Search for the cell housing the specified text and yield its (x, y) center coordinate. 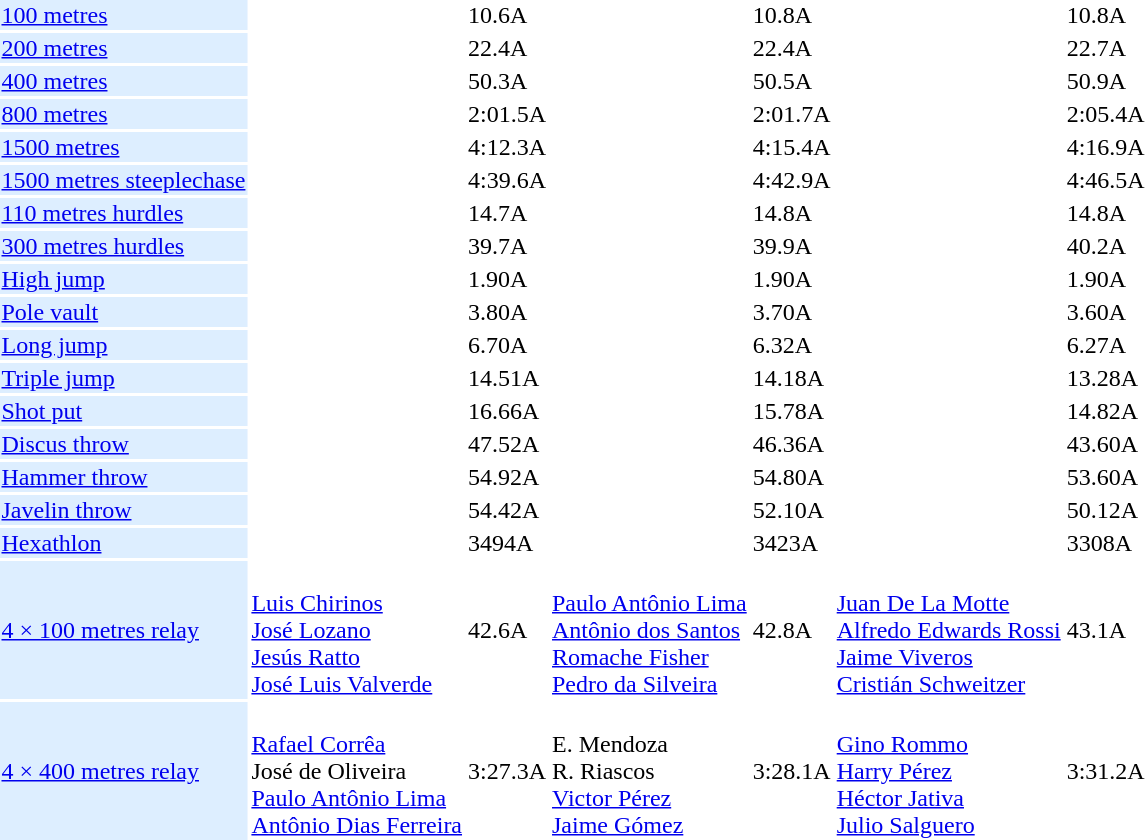
3423A (792, 543)
Luis Chirinos José Lozano Jesús Ratto José Luis Valverde (357, 630)
50.5A (792, 81)
52.10A (792, 510)
4 × 400 metres relay (124, 771)
1500 metres steeplechase (124, 180)
3494A (508, 543)
14.51A (508, 378)
6.32A (792, 345)
2:01.7A (792, 114)
4:15.4A (792, 147)
3:27.3A (508, 771)
39.9A (792, 246)
46.36A (792, 444)
42.8A (792, 630)
300 metres hurdles (124, 246)
14.18A (792, 378)
Gino Rommo Harry Pérez Héctor Jativa Julio Salguero (948, 771)
14.7A (508, 213)
15.78A (792, 411)
400 metres (124, 81)
39.7A (508, 246)
Shot put (124, 411)
110 metres hurdles (124, 213)
3.80A (508, 312)
800 metres (124, 114)
42.6A (508, 630)
Paulo Antônio Lima Antônio dos Santos Romache Fisher Pedro da Silveira (650, 630)
4:12.3A (508, 147)
Pole vault (124, 312)
Hammer throw (124, 477)
Hexathlon (124, 543)
54.42A (508, 510)
Rafael Corrêa José de Oliveira Paulo Antônio Lima Antônio Dias Ferreira (357, 771)
16.66A (508, 411)
E. Mendoza R. Riascos Victor Pérez Jaime Gómez (650, 771)
3:28.1A (792, 771)
4:39.6A (508, 180)
Long jump (124, 345)
14.8A (792, 213)
Triple jump (124, 378)
10.6A (508, 15)
High jump (124, 279)
10.8A (792, 15)
54.80A (792, 477)
2:01.5A (508, 114)
Javelin throw (124, 510)
3.70A (792, 312)
4:42.9A (792, 180)
Discus throw (124, 444)
Juan De La Motte Alfredo Edwards Rossi Jaime Viveros Cristián Schweitzer (948, 630)
50.3A (508, 81)
100 metres (124, 15)
6.70A (508, 345)
200 metres (124, 48)
1500 metres (124, 147)
54.92A (508, 477)
4 × 100 metres relay (124, 630)
47.52A (508, 444)
